Determine the (x, y) coordinate at the center of the cell enclosing the given text.  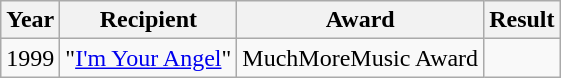
Year (30, 20)
MuchMoreMusic Award (360, 58)
1999 (30, 58)
Award (360, 20)
Result (522, 20)
Recipient (148, 20)
"I'm Your Angel" (148, 58)
